Return (x, y) of the center of cell containing provided text 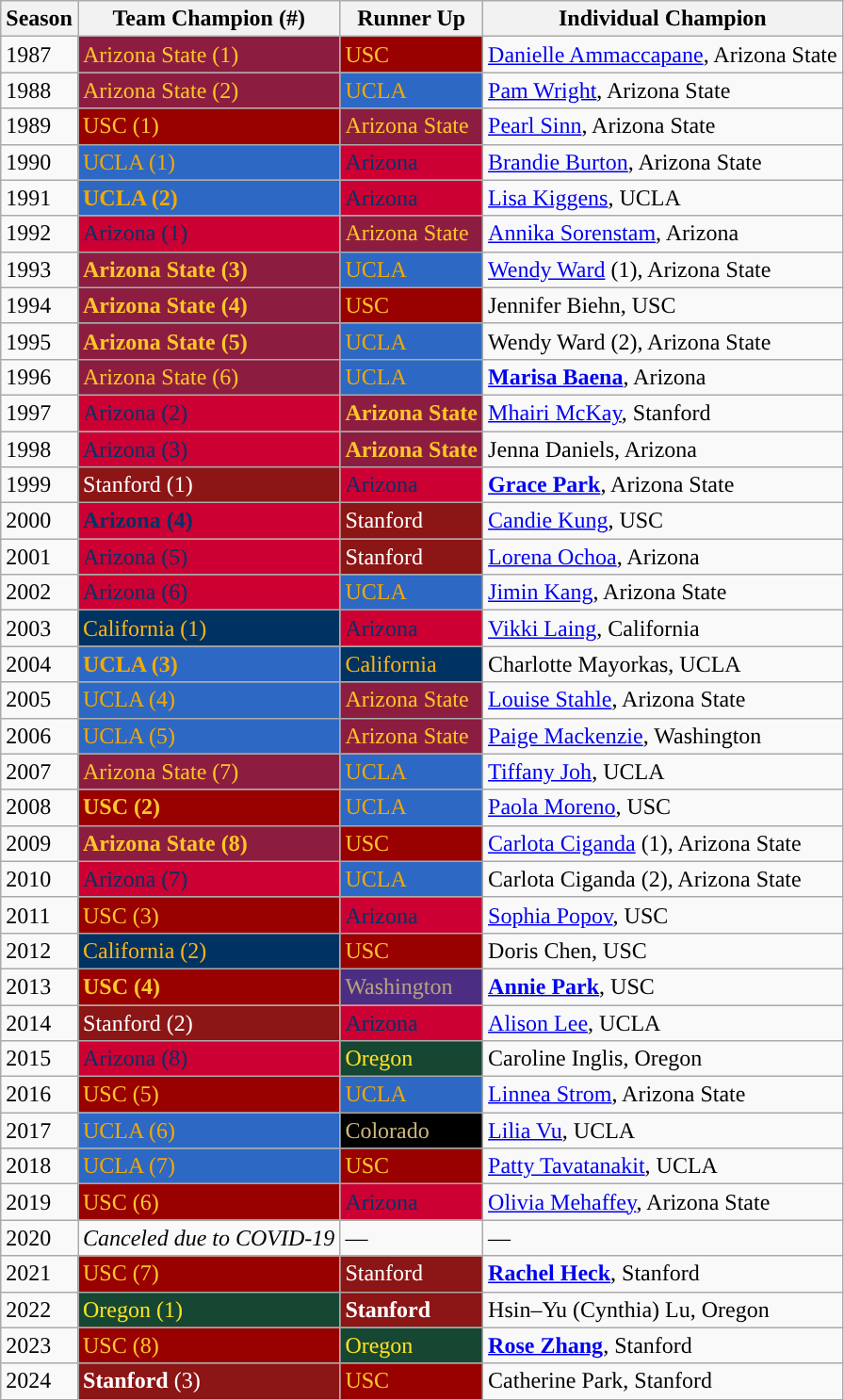
Jennifer Biehn, USC (663, 305)
Stanford (3) (208, 1381)
California (2) (208, 951)
Stanford (2) (208, 1022)
Arizona State (5) (208, 341)
Lilia Vu, UCLA (663, 1131)
Season (40, 19)
Danielle Ammaccapane, Arizona State (663, 55)
Canceled due to COVID-19 (208, 1238)
Arizona State (2) (208, 90)
2011 (40, 915)
2010 (40, 879)
Wendy Ward (2), Arizona State (663, 341)
USC (5) (208, 1095)
Arizona (2) (208, 413)
2022 (40, 1310)
UCLA (4) (208, 700)
Patty Tavatanakit, UCLA (663, 1166)
1997 (40, 413)
Arizona (1) (208, 234)
Vikki Laing, California (663, 628)
2007 (40, 772)
1992 (40, 234)
2004 (40, 664)
2008 (40, 807)
Pearl Sinn, Arizona State (663, 126)
UCLA (5) (208, 736)
Individual Champion (663, 19)
1991 (40, 198)
Grace Park, Arizona State (663, 485)
Arizona (4) (208, 521)
Arizona (8) (208, 1059)
USC (2) (208, 807)
USC (6) (208, 1202)
Catherine Park, Stanford (663, 1381)
2015 (40, 1059)
Arizona State (1) (208, 55)
UCLA (7) (208, 1166)
Arizona State (4) (208, 305)
Jimin Kang, Arizona State (663, 593)
Alison Lee, UCLA (663, 1022)
Brandie Burton, Arizona State (663, 162)
Linnea Strom, Arizona State (663, 1095)
Paige Mackenzie, Washington (663, 736)
Pam Wright, Arizona State (663, 90)
2017 (40, 1131)
1990 (40, 162)
USC (7) (208, 1274)
Arizona State (3) (208, 269)
2019 (40, 1202)
Runner Up (412, 19)
California (1) (208, 628)
1993 (40, 269)
1988 (40, 90)
Tiffany Joh, UCLA (663, 772)
Arizona (3) (208, 449)
Annika Sorenstam, Arizona (663, 234)
Mhairi McKay, Stanford (663, 413)
2021 (40, 1274)
2000 (40, 521)
1999 (40, 485)
Oregon (1) (208, 1310)
1994 (40, 305)
Lorena Ochoa, Arizona (663, 557)
2003 (40, 628)
USC (8) (208, 1345)
2012 (40, 951)
Hsin–Yu (Cynthia) Lu, Oregon (663, 1310)
Arizona (7) (208, 879)
1995 (40, 341)
Arizona (5) (208, 557)
Sophia Popov, USC (663, 915)
2023 (40, 1345)
Jenna Daniels, Arizona (663, 449)
2005 (40, 700)
Louise Stahle, Arizona State (663, 700)
Arizona State (7) (208, 772)
2009 (40, 843)
2006 (40, 736)
Rachel Heck, Stanford (663, 1274)
UCLA (6) (208, 1131)
Carlota Ciganda (2), Arizona State (663, 879)
Marisa Baena, Arizona (663, 377)
Rose Zhang, Stanford (663, 1345)
USC (1) (208, 126)
Wendy Ward (1), Arizona State (663, 269)
Arizona (6) (208, 593)
Washington (412, 986)
California (412, 664)
Caroline Inglis, Oregon (663, 1059)
1989 (40, 126)
Candie Kung, USC (663, 521)
Lisa Kiggens, UCLA (663, 198)
USC (3) (208, 915)
2016 (40, 1095)
Olivia Mehaffey, Arizona State (663, 1202)
Doris Chen, USC (663, 951)
Arizona State (8) (208, 843)
2002 (40, 593)
2014 (40, 1022)
UCLA (1) (208, 162)
2013 (40, 986)
1987 (40, 55)
USC (4) (208, 986)
Annie Park, USC (663, 986)
1996 (40, 377)
UCLA (2) (208, 198)
Team Champion (#) (208, 19)
Arizona State (6) (208, 377)
Stanford (1) (208, 485)
2018 (40, 1166)
2024 (40, 1381)
2020 (40, 1238)
UCLA (3) (208, 664)
1998 (40, 449)
Charlotte Mayorkas, UCLA (663, 664)
Paola Moreno, USC (663, 807)
Carlota Ciganda (1), Arizona State (663, 843)
Colorado (412, 1131)
2001 (40, 557)
